Pinpoint the cell where the given text exists, returning its (X, Y) midpoint coordinate. 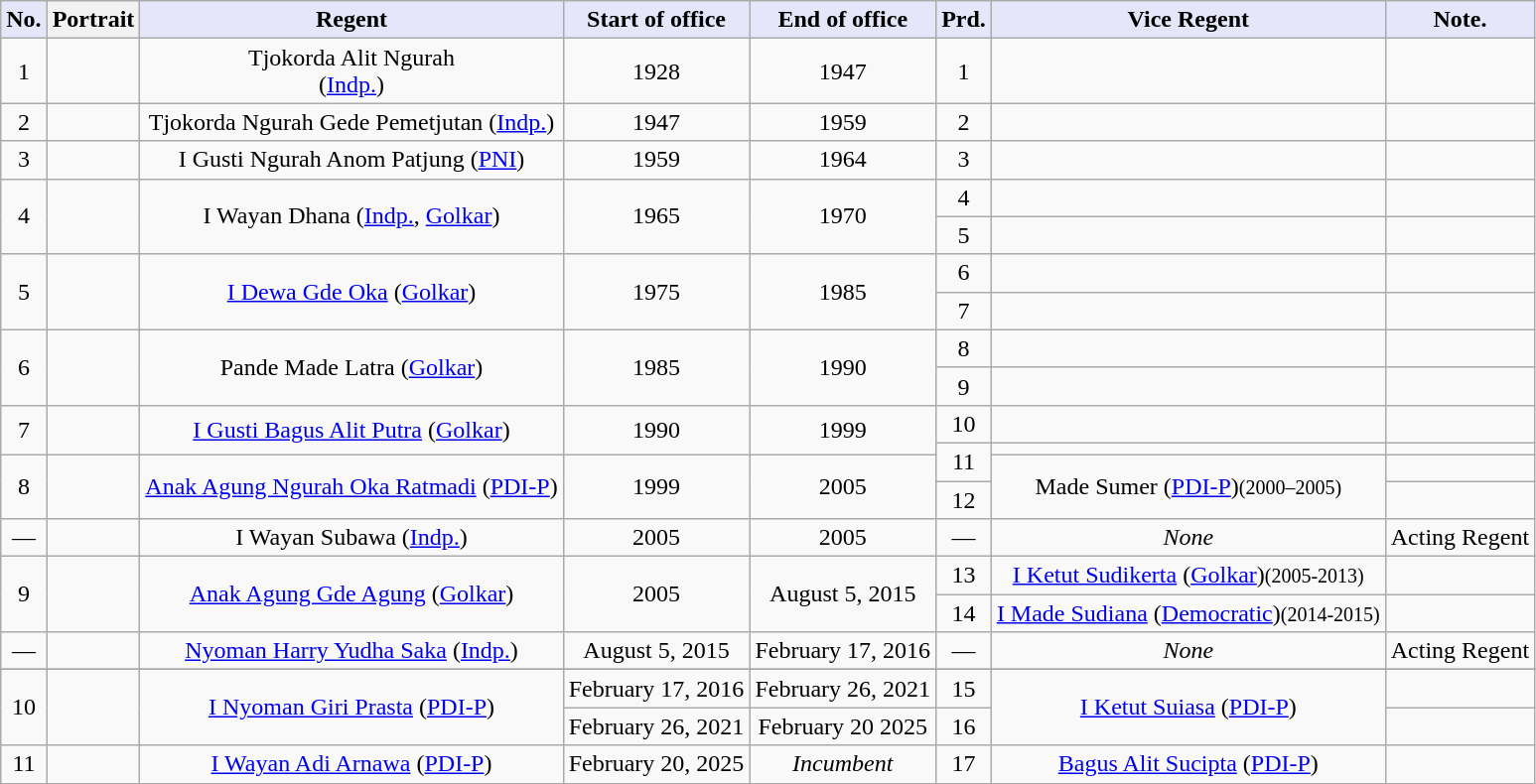
February 20, 2025 (656, 764)
Made Sumer (PDI-P)(2000–2005) (1187, 486)
Start of office (656, 20)
I Dewa Gde Oka (Golkar) (351, 292)
Regent (351, 20)
1965 (656, 216)
Note. (1460, 20)
I Wayan Dhana (Indp., Golkar) (351, 216)
12 (964, 499)
Prd. (964, 20)
I Gusti Ngurah Anom Patjung (PNI) (351, 160)
Nyoman Harry Yudha Saka (Indp.) (351, 651)
Bagus Alit Sucipta (PDI-P) (1187, 764)
15 (964, 689)
No. (24, 20)
1975 (656, 292)
Anak Agung Gde Agung (Golkar) (351, 594)
I Ketut Suiasa (PDI-P) (1187, 708)
End of office (843, 20)
I Nyoman Giri Prasta (PDI-P) (351, 708)
1970 (843, 216)
13 (964, 576)
Incumbent (843, 764)
I Wayan Adi Arnawa (PDI-P) (351, 764)
Portrait (93, 20)
1964 (843, 160)
1928 (656, 71)
16 (964, 726)
Tjokorda Alit Ngurah(Indp.) (351, 71)
I Gusti Bagus Alit Putra (Golkar) (351, 429)
I Wayan Subawa (Indp.) (351, 538)
I Ketut Sudikerta (Golkar)(2005-2013) (1187, 576)
14 (964, 613)
February 20 2025 (843, 726)
Vice Regent (1187, 20)
Tjokorda Ngurah Gede Pemetjutan (Indp.) (351, 122)
17 (964, 764)
I Made Sudiana (Democratic)(2014-2015) (1187, 613)
Pande Made Latra (Golkar) (351, 367)
Anak Agung Ngurah Oka Ratmadi (PDI-P) (351, 486)
